Extract the [x, y] coordinate from the center of the cell holding the provided text.  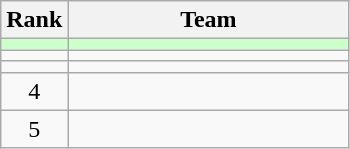
Team [208, 20]
5 [34, 129]
4 [34, 91]
Rank [34, 20]
